Determine the [x, y] coordinate at the center of the cell enclosing the given text.  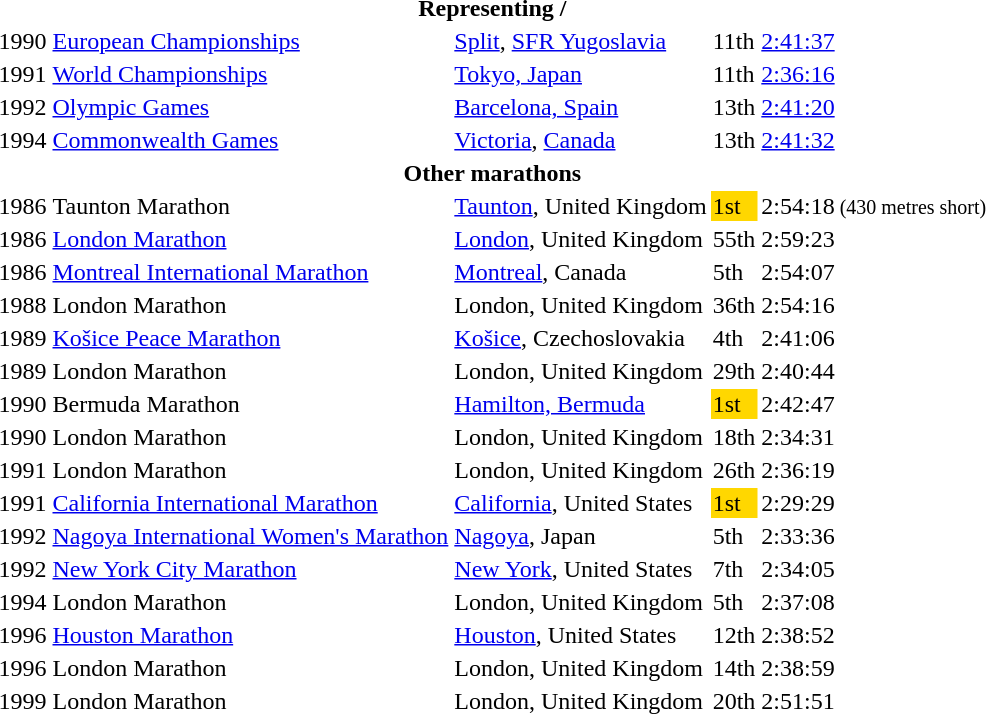
Taunton Marathon [250, 206]
29th [734, 371]
4th [734, 338]
Košice Peace Marathon [250, 338]
Olympic Games [250, 107]
World Championships [250, 74]
Taunton, United Kingdom [580, 206]
36th [734, 305]
14th [734, 668]
Montreal, Canada [580, 272]
Split, SFR Yugoslavia [580, 41]
12th [734, 635]
55th [734, 239]
Tokyo, Japan [580, 74]
Victoria, Canada [580, 140]
New York City Marathon [250, 569]
European Championships [250, 41]
7th [734, 569]
Houston, United States [580, 635]
New York, United States [580, 569]
Montreal International Marathon [250, 272]
Bermuda Marathon [250, 404]
California, United States [580, 503]
Barcelona, Spain [580, 107]
California International Marathon [250, 503]
Commonwealth Games [250, 140]
Košice, Czechoslovakia [580, 338]
26th [734, 470]
Hamilton, Bermuda [580, 404]
Houston Marathon [250, 635]
18th [734, 437]
Nagoya International Women's Marathon [250, 536]
Nagoya, Japan [580, 536]
